Identify which cell holds the provided text, then report its [x, y] central coordinate. 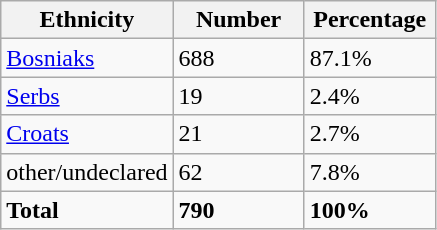
62 [238, 172]
688 [238, 58]
Ethnicity [87, 20]
790 [238, 210]
2.4% [370, 96]
2.7% [370, 134]
7.8% [370, 172]
Bosniaks [87, 58]
100% [370, 210]
Serbs [87, 96]
Total [87, 210]
87.1% [370, 58]
21 [238, 134]
Croats [87, 134]
other/undeclared [87, 172]
19 [238, 96]
Number [238, 20]
Percentage [370, 20]
